Identify which cell holds the provided text, then report its [x, y] central coordinate. 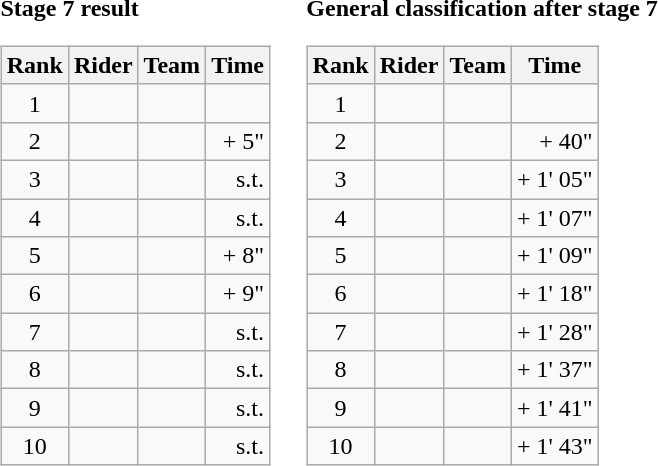
+ 1' 05" [554, 179]
+ 1' 18" [554, 294]
+ 1' 09" [554, 256]
+ 5" [238, 141]
+ 1' 28" [554, 332]
+ 40" [554, 141]
+ 1' 37" [554, 370]
+ 9" [238, 294]
+ 1' 41" [554, 408]
+ 1' 43" [554, 446]
+ 8" [238, 256]
+ 1' 07" [554, 217]
